For the text-containing cell, return its midpoint in [X, Y] coordinate format. 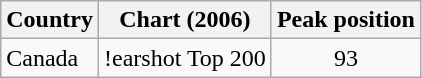
Peak position [346, 20]
Canada [50, 58]
93 [346, 58]
Country [50, 20]
Chart (2006) [184, 20]
!earshot Top 200 [184, 58]
